Scan for the cell matching the given text and deliver its (x, y) coordinate at center. 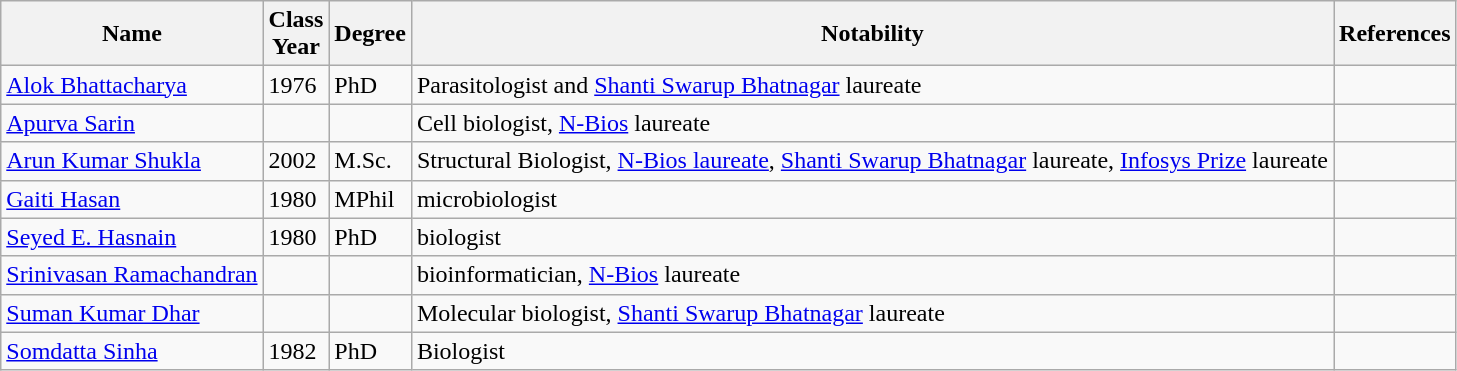
1976 (296, 85)
1982 (296, 351)
Srinivasan Ramachandran (132, 275)
Cell biologist, N-Bios laureate (872, 123)
ClassYear (296, 34)
2002 (296, 161)
Biologist (872, 351)
Arun Kumar Shukla (132, 161)
Gaiti Hasan (132, 199)
MPhil (370, 199)
biologist (872, 237)
Name (132, 34)
Apurva Sarin (132, 123)
Somdatta Sinha (132, 351)
M.Sc. (370, 161)
Parasitologist and Shanti Swarup Bhatnagar laureate (872, 85)
microbiologist (872, 199)
Degree (370, 34)
Molecular biologist, Shanti Swarup Bhatnagar laureate (872, 313)
Alok Bhattacharya (132, 85)
Notability (872, 34)
Structural Biologist, N-Bios laureate, Shanti Swarup Bhatnagar laureate, Infosys Prize laureate (872, 161)
Suman Kumar Dhar (132, 313)
References (1396, 34)
Seyed E. Hasnain (132, 237)
bioinformatician, N-Bios laureate (872, 275)
